Find where the given text appears and provide that cell's center as (x, y) coordinate. 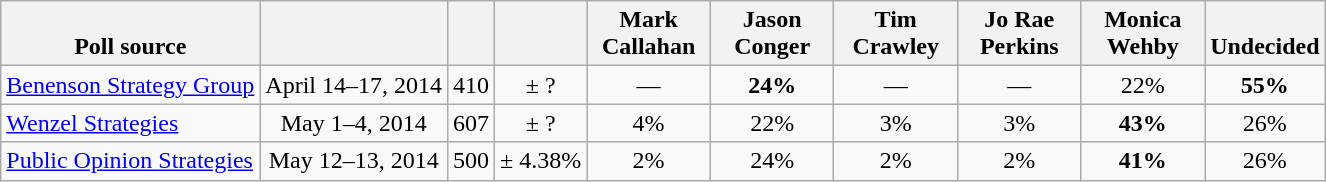
JasonConger (772, 34)
MarkCallahan (649, 34)
Undecided (1265, 34)
± 4.38% (541, 161)
43% (1143, 123)
4% (649, 123)
41% (1143, 161)
MonicaWehby (1143, 34)
Jo RaePerkins (1019, 34)
500 (472, 161)
May 1–4, 2014 (354, 123)
Public Opinion Strategies (130, 161)
55% (1265, 85)
May 12–13, 2014 (354, 161)
Poll source (130, 34)
TimCrawley (896, 34)
April 14–17, 2014 (354, 85)
607 (472, 123)
410 (472, 85)
Wenzel Strategies (130, 123)
Benenson Strategy Group (130, 85)
